Determine the (X, Y) coordinate at the center of the cell enclosing the given text.  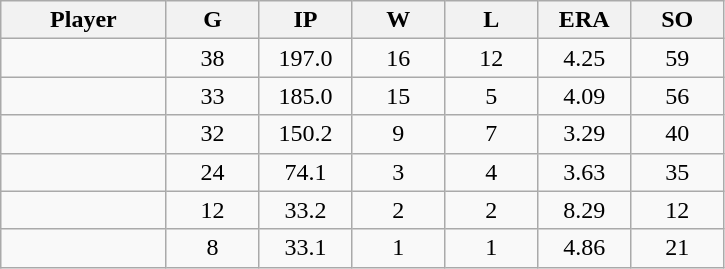
8.29 (584, 210)
56 (678, 96)
150.2 (306, 134)
3 (398, 172)
33 (212, 96)
32 (212, 134)
3.63 (584, 172)
4.09 (584, 96)
24 (212, 172)
4 (492, 172)
W (398, 20)
IP (306, 20)
SO (678, 20)
16 (398, 58)
40 (678, 134)
59 (678, 58)
G (212, 20)
9 (398, 134)
74.1 (306, 172)
7 (492, 134)
5 (492, 96)
21 (678, 248)
33.1 (306, 248)
8 (212, 248)
15 (398, 96)
L (492, 20)
35 (678, 172)
4.86 (584, 248)
185.0 (306, 96)
4.25 (584, 58)
3.29 (584, 134)
ERA (584, 20)
33.2 (306, 210)
Player (84, 20)
197.0 (306, 58)
38 (212, 58)
